Detect which cell encompasses the target text, then output its (x, y) center coordinate. 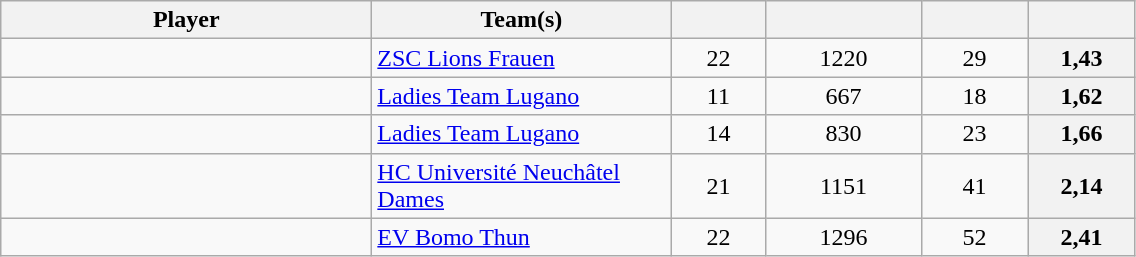
1151 (844, 186)
1220 (844, 58)
2,14 (1082, 186)
23 (974, 134)
14 (718, 134)
EV Bomo Thun (522, 237)
2,41 (1082, 237)
1296 (844, 237)
Player (186, 20)
Team(s) (522, 20)
830 (844, 134)
18 (974, 96)
11 (718, 96)
21 (718, 186)
1,66 (1082, 134)
667 (844, 96)
ZSC Lions Frauen (522, 58)
HC Université Neuchâtel Dames (522, 186)
1,43 (1082, 58)
52 (974, 237)
41 (974, 186)
29 (974, 58)
1,62 (1082, 96)
